For the text-containing cell, return its midpoint in [x, y] coordinate format. 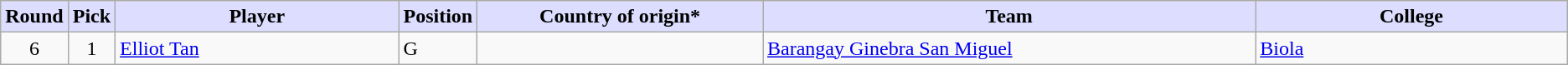
Barangay Ginebra San Miguel [1009, 48]
Position [438, 17]
Country of origin* [620, 17]
Biola [1411, 48]
Round [34, 17]
Elliot Tan [257, 48]
Player [257, 17]
6 [34, 48]
Team [1009, 17]
1 [91, 48]
G [438, 48]
College [1411, 17]
Pick [91, 17]
